Extract the (x, y) coordinate from the center of the cell holding the provided text.  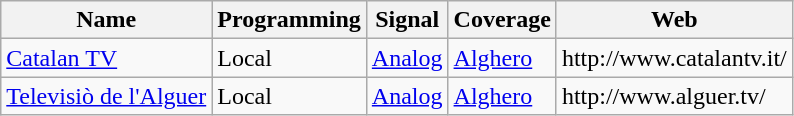
Name (106, 20)
Televisiò de l'Alguer (106, 96)
Coverage (502, 20)
Web (674, 20)
Programming (290, 20)
http://www.catalantv.it/ (674, 58)
Signal (407, 20)
Catalan TV (106, 58)
http://www.alguer.tv/ (674, 96)
